Pinpoint the cell where the given text exists, returning its (X, Y) midpoint coordinate. 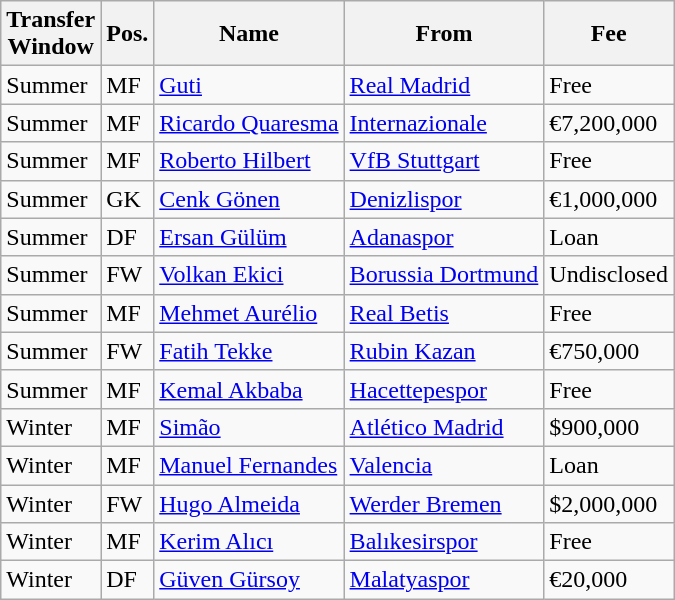
Real Madrid (444, 85)
Ersan Gülüm (249, 237)
Hacettepespor (444, 389)
Rubin Kazan (444, 351)
GK (128, 199)
Undisclosed (609, 275)
VfB Stuttgart (444, 161)
Real Betis (444, 313)
Kemal Akbaba (249, 389)
Volkan Ekici (249, 275)
From (444, 34)
Werder Bremen (444, 503)
Atlético Madrid (444, 427)
€20,000 (609, 580)
Internazionale (444, 123)
Güven Gürsoy (249, 580)
€1,000,000 (609, 199)
TransferWindow (51, 34)
Manuel Fernandes (249, 465)
Malatyaspor (444, 580)
Fee (609, 34)
$900,000 (609, 427)
Denizlispor (444, 199)
$2,000,000 (609, 503)
€7,200,000 (609, 123)
Mehmet Aurélio (249, 313)
Adanaspor (444, 237)
Valencia (444, 465)
Roberto Hilbert (249, 161)
€750,000 (609, 351)
Fatih Tekke (249, 351)
Name (249, 34)
Kerim Alıcı (249, 542)
Balıkesirspor (444, 542)
Borussia Dortmund (444, 275)
Cenk Gönen (249, 199)
Hugo Almeida (249, 503)
Simão (249, 427)
Guti (249, 85)
Pos. (128, 34)
Ricardo Quaresma (249, 123)
